Determine the (x, y) coordinate at the center of the cell enclosing the given text.  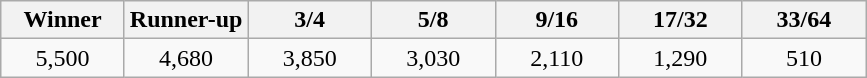
5,500 (63, 58)
Runner-up (186, 20)
3/4 (310, 20)
4,680 (186, 58)
510 (804, 58)
Winner (63, 20)
5/8 (433, 20)
3,030 (433, 58)
17/32 (681, 20)
1,290 (681, 58)
3,850 (310, 58)
9/16 (557, 20)
33/64 (804, 20)
2,110 (557, 58)
